Locate the cell with the specified text and output its (x, y) center coordinate. 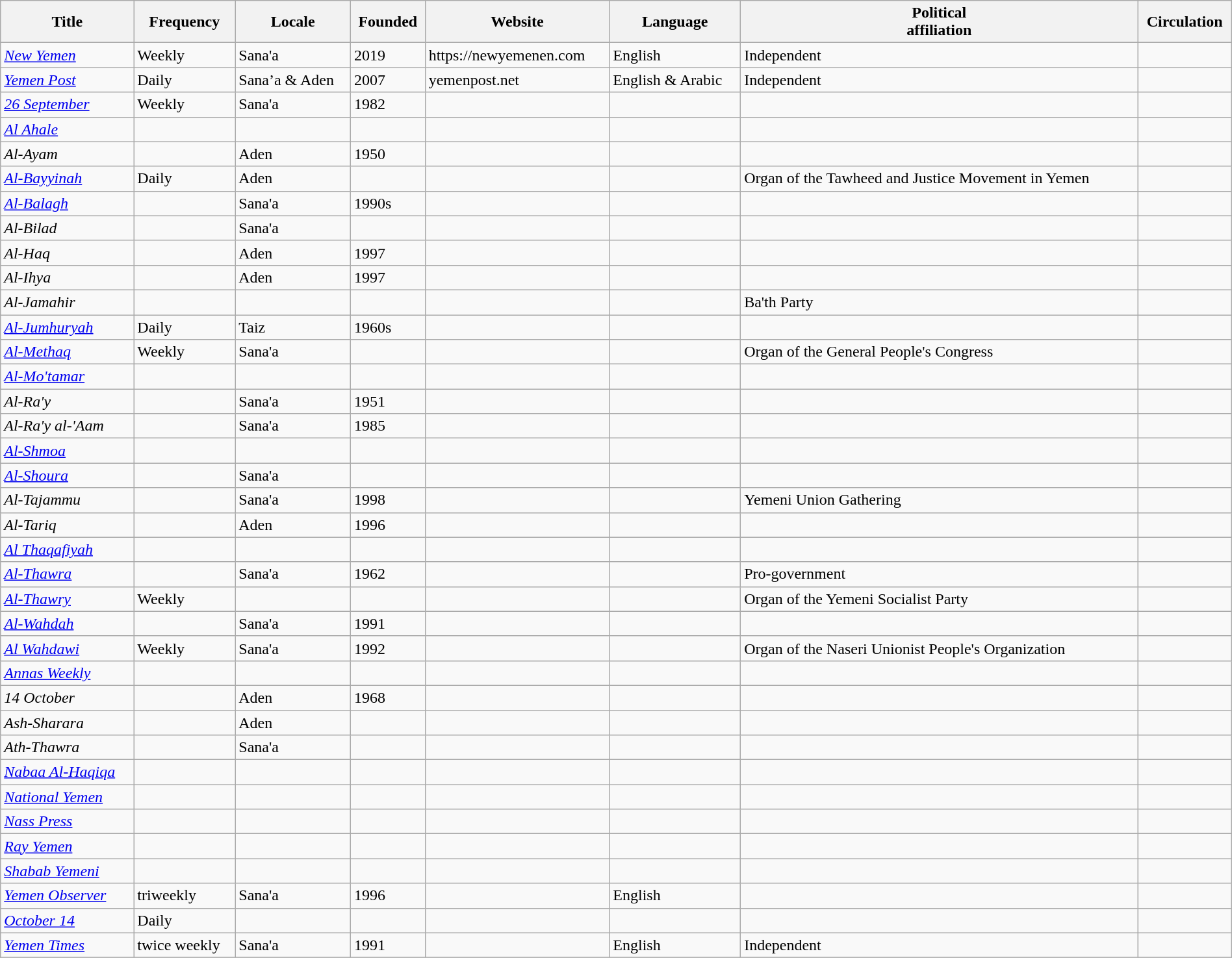
Al Wahdawi (68, 648)
Al-Ihya (68, 277)
Ray Yemen (68, 846)
Website (517, 22)
triweekly (185, 896)
Circulation (1185, 22)
Pro-government (940, 574)
English & Arabic (675, 80)
1992 (387, 648)
Organ of the Yemeni Socialist Party (940, 599)
Political affiliation (940, 22)
Ath-Thawra (68, 748)
twice weekly (185, 945)
Yemen Post (68, 80)
Language (675, 22)
National Yemen (68, 797)
Al-Balagh (68, 203)
Al-Bilad (68, 228)
Al-Tariq (68, 525)
https://newyemenen.com (517, 55)
Al Ahale (68, 129)
Al-Methaq (68, 352)
1962 (387, 574)
Nass Press (68, 822)
1990s (387, 203)
1982 (387, 105)
Taiz (293, 327)
Organ of the Tawheed and Justice Movement in Yemen (940, 179)
Annas Weekly (68, 673)
Al Thaqafiyah (68, 549)
Organ of the Naseri Unionist People's Organization (940, 648)
Al-Thawry (68, 599)
2019 (387, 55)
Al-Wahdah (68, 624)
Al-Tajammu (68, 500)
1951 (387, 401)
Al-Ayam (68, 154)
Yemen Observer (68, 896)
1960s (387, 327)
Shabab Yemeni (68, 871)
Al-Thawra (68, 574)
2007 (387, 80)
Al-Shmoa (68, 451)
1998 (387, 500)
Al-Jamahir (68, 302)
Ba'th Party (940, 302)
Yemen Times (68, 945)
Organ of the General People's Congress (940, 352)
Al-Mo'tamar (68, 377)
Yemeni Union Gathering (940, 500)
Founded (387, 22)
Title (68, 22)
Sana’a & Aden (293, 80)
October 14 (68, 920)
Al-Ra'y (68, 401)
Frequency (185, 22)
Al-Shoura (68, 475)
26 September (68, 105)
yemenpost.net (517, 80)
Ash-Sharara (68, 723)
Locale (293, 22)
Nabaa Al-Haqiqa (68, 772)
Al-Bayyinah (68, 179)
Al-Ra'y al-'Aam (68, 426)
1968 (387, 698)
1985 (387, 426)
New Yemen (68, 55)
Al-Jumhuryah (68, 327)
Al-Haq (68, 253)
1950 (387, 154)
14 October (68, 698)
